For the text-containing cell, return its midpoint in (x, y) coordinate format. 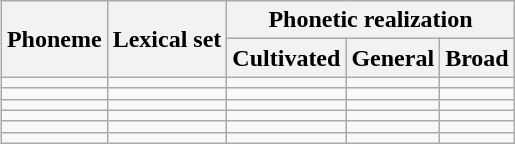
Broad (478, 58)
Phonetic realization (370, 20)
Lexical set (167, 39)
General (393, 58)
Cultivated (286, 58)
Phoneme (54, 39)
